Determine the [x, y] coordinate at the center of the cell enclosing the given text.  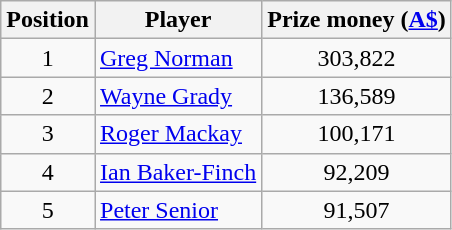
Peter Senior [178, 210]
Ian Baker-Finch [178, 172]
Position [48, 20]
4 [48, 172]
2 [48, 96]
3 [48, 134]
Wayne Grady [178, 96]
Player [178, 20]
91,507 [357, 210]
303,822 [357, 58]
5 [48, 210]
Prize money (A$) [357, 20]
1 [48, 58]
100,171 [357, 134]
136,589 [357, 96]
92,209 [357, 172]
Greg Norman [178, 58]
Roger Mackay [178, 134]
